For the text-containing cell, return its midpoint in (x, y) coordinate format. 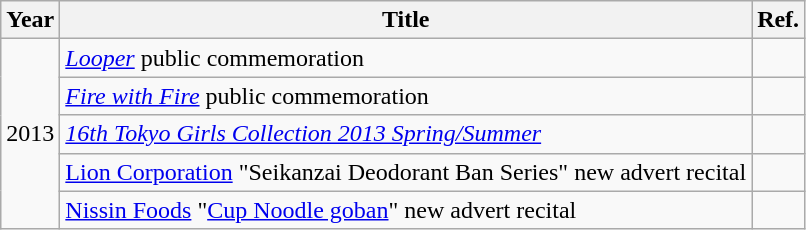
2013 (30, 134)
Title (406, 20)
Nissin Foods "Cup Noodle goban" new advert recital (406, 210)
Lion Corporation "Seikanzai Deodorant Ban Series" new advert recital (406, 172)
Looper public commemoration (406, 58)
Year (30, 20)
16th Tokyo Girls Collection 2013 Spring/Summer (406, 134)
Fire with Fire public commemoration (406, 96)
Ref. (778, 20)
